Detect which cell encompasses the target text, then output its [x, y] center coordinate. 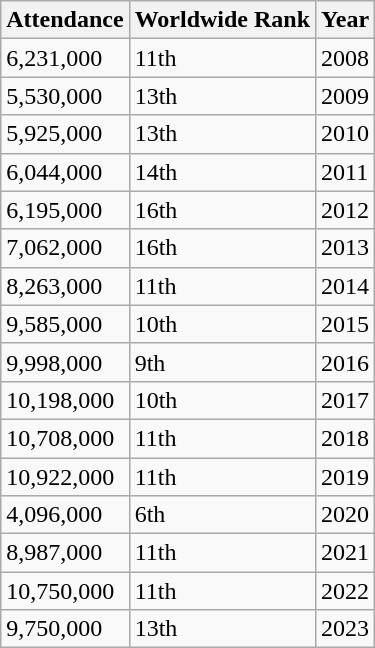
2012 [346, 210]
7,062,000 [65, 248]
2015 [346, 324]
9th [222, 362]
10,922,000 [65, 477]
2008 [346, 58]
9,750,000 [65, 629]
2022 [346, 591]
2011 [346, 172]
6,195,000 [65, 210]
2018 [346, 438]
6,231,000 [65, 58]
5,530,000 [65, 96]
8,263,000 [65, 286]
14th [222, 172]
10,198,000 [65, 400]
Attendance [65, 20]
2016 [346, 362]
2020 [346, 515]
2019 [346, 477]
8,987,000 [65, 553]
2010 [346, 134]
2021 [346, 553]
4,096,000 [65, 515]
5,925,000 [65, 134]
2013 [346, 248]
2017 [346, 400]
6,044,000 [65, 172]
9,998,000 [65, 362]
2023 [346, 629]
9,585,000 [65, 324]
6th [222, 515]
2014 [346, 286]
Year [346, 20]
Worldwide Rank [222, 20]
2009 [346, 96]
10,708,000 [65, 438]
10,750,000 [65, 591]
